From the cell containing the given text, extract its center point as [x, y] coordinate. 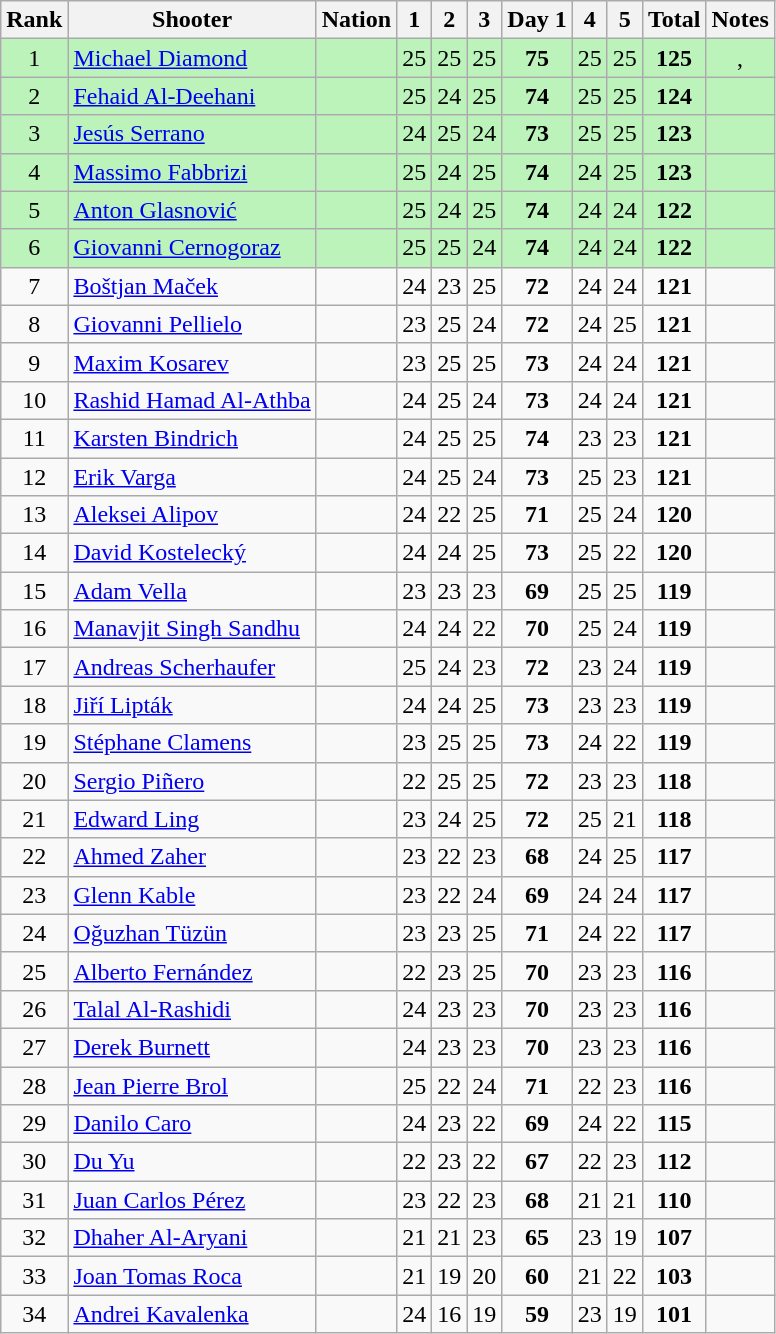
Manavjit Singh Sandhu [192, 629]
Sergio Piñero [192, 781]
Derek Burnett [192, 1047]
Danilo Caro [192, 1124]
Juan Carlos Pérez [192, 1200]
Jesús Serrano [192, 134]
124 [674, 96]
Shooter [192, 20]
Jiří Lipták [192, 705]
75 [537, 58]
Giovanni Pellielo [192, 324]
17 [34, 667]
Giovanni Cernogoraz [192, 248]
Ahmed Zaher [192, 857]
Adam Vella [192, 591]
Edward Ling [192, 819]
13 [34, 515]
Anton Glasnović [192, 210]
Total [674, 20]
Stéphane Clamens [192, 743]
7 [34, 286]
9 [34, 362]
29 [34, 1124]
Du Yu [192, 1162]
34 [34, 1314]
Nation [356, 20]
David Kostelecký [192, 553]
59 [537, 1314]
Karsten Bindrich [192, 438]
Maxim Kosarev [192, 362]
32 [34, 1238]
27 [34, 1047]
Aleksei Alipov [192, 515]
125 [674, 58]
8 [34, 324]
103 [674, 1276]
Erik Varga [192, 477]
Dhaher Al-Aryani [192, 1238]
Andreas Scherhaufer [192, 667]
Notes [740, 20]
110 [674, 1200]
11 [34, 438]
Andrei Kavalenka [192, 1314]
Talal Al-Rashidi [192, 1009]
Alberto Fernández [192, 971]
Michael Diamond [192, 58]
Oğuzhan Tüzün [192, 933]
Jean Pierre Brol [192, 1085]
18 [34, 705]
6 [34, 248]
30 [34, 1162]
60 [537, 1276]
Joan Tomas Roca [192, 1276]
26 [34, 1009]
Rashid Hamad Al-Athba [192, 400]
Glenn Kable [192, 895]
Boštjan Maček [192, 286]
12 [34, 477]
65 [537, 1238]
115 [674, 1124]
101 [674, 1314]
112 [674, 1162]
33 [34, 1276]
Fehaid Al-Deehani [192, 96]
31 [34, 1200]
107 [674, 1238]
14 [34, 553]
10 [34, 400]
Massimo Fabbrizi [192, 172]
Day 1 [537, 20]
67 [537, 1162]
28 [34, 1085]
Rank [34, 20]
, [740, 58]
15 [34, 591]
